Provide the [x, y] coordinate of the cell's center where the given text is located.  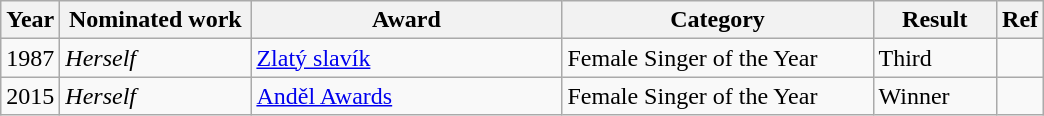
1987 [30, 58]
2015 [30, 96]
Year [30, 20]
Nominated work [156, 20]
Ref [1020, 20]
Anděl Awards [406, 96]
Award [406, 20]
Zlatý slavík [406, 58]
Winner [935, 96]
Third [935, 58]
Result [935, 20]
Category [718, 20]
